Locate the cell with the specified text and output its (X, Y) center coordinate. 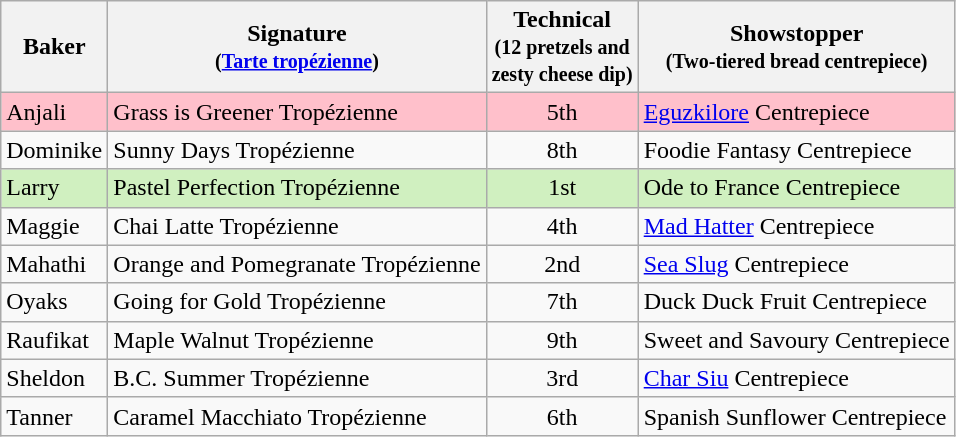
Mad Hatter Centrepiece (796, 226)
Baker (54, 47)
Sea Slug Centrepiece (796, 264)
Dominike (54, 150)
Caramel Macchiato Tropézienne (297, 416)
B.C. Summer Tropézienne (297, 378)
Char Siu Centrepiece (796, 378)
Chai Latte Tropézienne (297, 226)
Sweet and Savoury Centrepiece (796, 340)
Going for Gold Tropézienne (297, 302)
1st (562, 188)
Grass is Greener Tropézienne (297, 112)
Spanish Sunflower Centrepiece (796, 416)
Anjali (54, 112)
Technical(12 pretzels andzesty cheese dip) (562, 47)
Duck Duck Fruit Centrepiece (796, 302)
8th (562, 150)
Orange and Pomegranate Tropézienne (297, 264)
Eguzkilore Centrepiece (796, 112)
4th (562, 226)
Maggie (54, 226)
Larry (54, 188)
Showstopper(Two-tiered bread centrepiece) (796, 47)
Maple Walnut Tropézienne (297, 340)
3rd (562, 378)
Signature(Tarte tropézienne) (297, 47)
Oyaks (54, 302)
5th (562, 112)
Pastel Perfection Tropézienne (297, 188)
Sheldon (54, 378)
Foodie Fantasy Centrepiece (796, 150)
Raufikat (54, 340)
2nd (562, 264)
6th (562, 416)
Sunny Days Tropézienne (297, 150)
7th (562, 302)
Ode to France Centrepiece (796, 188)
Mahathi (54, 264)
9th (562, 340)
Tanner (54, 416)
